Detect which cell encompasses the target text, then output its (x, y) center coordinate. 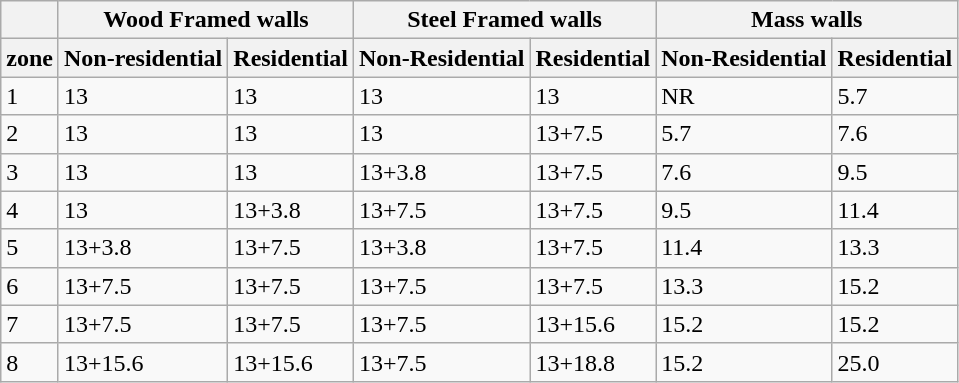
8 (30, 362)
4 (30, 210)
zone (30, 58)
25.0 (895, 362)
13+18.8 (593, 362)
Steel Framed walls (505, 20)
7 (30, 324)
Mass walls (807, 20)
NR (744, 96)
2 (30, 134)
1 (30, 96)
5 (30, 248)
3 (30, 172)
Non-residential (142, 58)
6 (30, 286)
Wood Framed walls (206, 20)
